Extract the (X, Y) coordinate from the center of the cell holding the provided text.  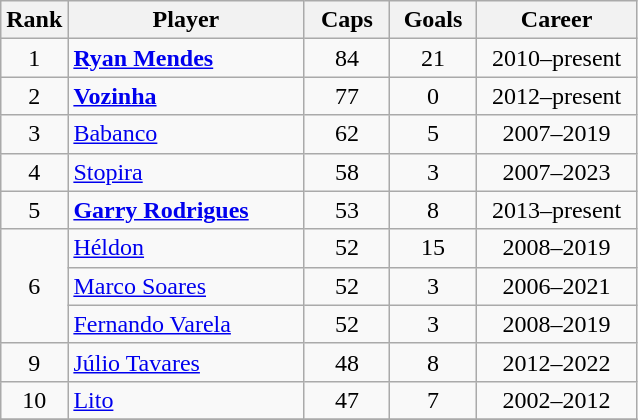
0 (433, 96)
2007–2023 (556, 172)
58 (347, 172)
7 (433, 400)
53 (347, 210)
Career (556, 20)
Júlio Tavares (186, 362)
Rank (34, 20)
Fernando Varela (186, 324)
Caps (347, 20)
Babanco (186, 134)
2002–2012 (556, 400)
2010–present (556, 58)
Marco Soares (186, 286)
1 (34, 58)
84 (347, 58)
Goals (433, 20)
9 (34, 362)
2012–present (556, 96)
2007–2019 (556, 134)
2013–present (556, 210)
6 (34, 286)
62 (347, 134)
Héldon (186, 248)
2 (34, 96)
Vozinha (186, 96)
Player (186, 20)
21 (433, 58)
48 (347, 362)
Garry Rodrigues (186, 210)
47 (347, 400)
Stopira (186, 172)
4 (34, 172)
2012–2022 (556, 362)
15 (433, 248)
2006–2021 (556, 286)
10 (34, 400)
Ryan Mendes (186, 58)
Lito (186, 400)
77 (347, 96)
